Capture the cell that displays the provided text and extract its [x, y] central coordinate. 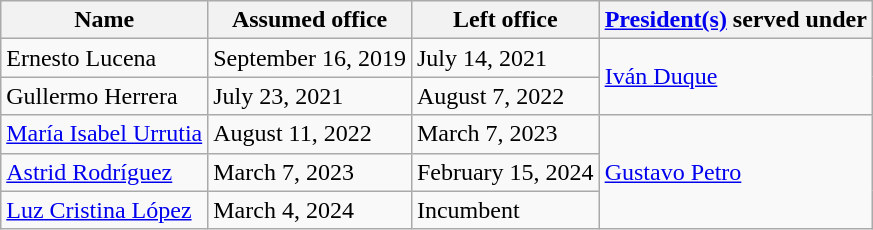
Gullermo Herrera [104, 96]
Name [104, 20]
Iván Duque [736, 77]
María Isabel Urrutia [104, 134]
August 11, 2022 [310, 134]
February 15, 2024 [505, 172]
July 14, 2021 [505, 58]
Gustavo Petro [736, 172]
Assumed office [310, 20]
July 23, 2021 [310, 96]
President(s) served under [736, 20]
March 4, 2024 [310, 210]
September 16, 2019 [310, 58]
Left office [505, 20]
Luz Cristina López [104, 210]
Incumbent [505, 210]
August 7, 2022 [505, 96]
Ernesto Lucena [104, 58]
Astrid Rodríguez [104, 172]
